Return the [X, Y] coordinate for the center point of the cell that contains the specified text.  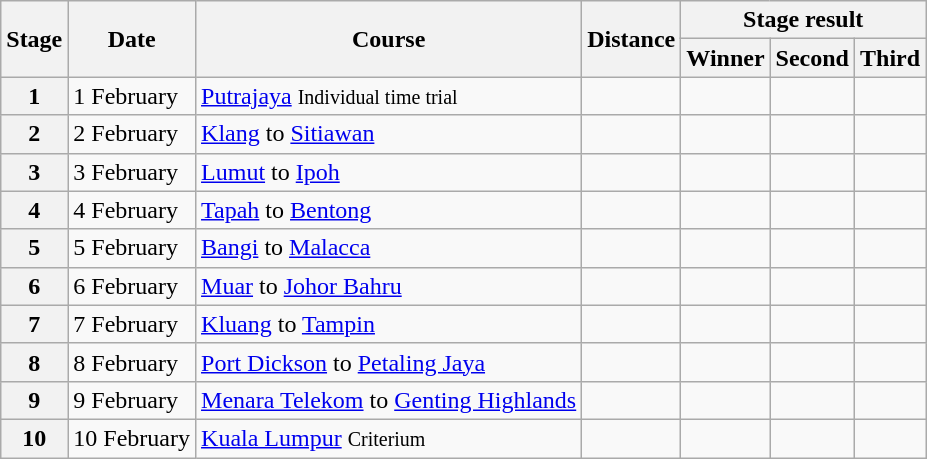
1 February [132, 96]
6 [34, 286]
Putrajaya Individual time trial [389, 96]
7 February [132, 324]
8 [34, 362]
3 February [132, 172]
Port Dickson to Petaling Jaya [389, 362]
Kluang to Tampin [389, 324]
Muar to Johor Bahru [389, 286]
Stage [34, 39]
5 [34, 248]
9 February [132, 400]
2 February [132, 134]
Menara Telekom to Genting Highlands [389, 400]
1 [34, 96]
Third [890, 58]
Winner [726, 58]
3 [34, 172]
Klang to Sitiawan [389, 134]
6 February [132, 286]
2 [34, 134]
Date [132, 39]
9 [34, 400]
4 [34, 210]
8 February [132, 362]
Bangi to Malacca [389, 248]
Course [389, 39]
Tapah to Bentong [389, 210]
Lumut to Ipoh [389, 172]
Kuala Lumpur Criterium [389, 438]
7 [34, 324]
4 February [132, 210]
10 February [132, 438]
Distance [632, 39]
5 February [132, 248]
Second [812, 58]
Stage result [804, 20]
10 [34, 438]
